From the cell containing the given text, extract its center point as [X, Y] coordinate. 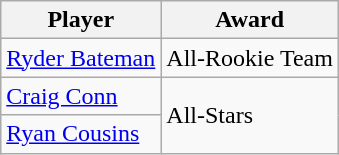
Award [250, 20]
Player [81, 20]
Craig Conn [81, 96]
All-Rookie Team [250, 58]
Ryder Bateman [81, 58]
Ryan Cousins [81, 134]
All-Stars [250, 115]
